Provide the (X, Y) coordinate of the cell's center where the given text is located.  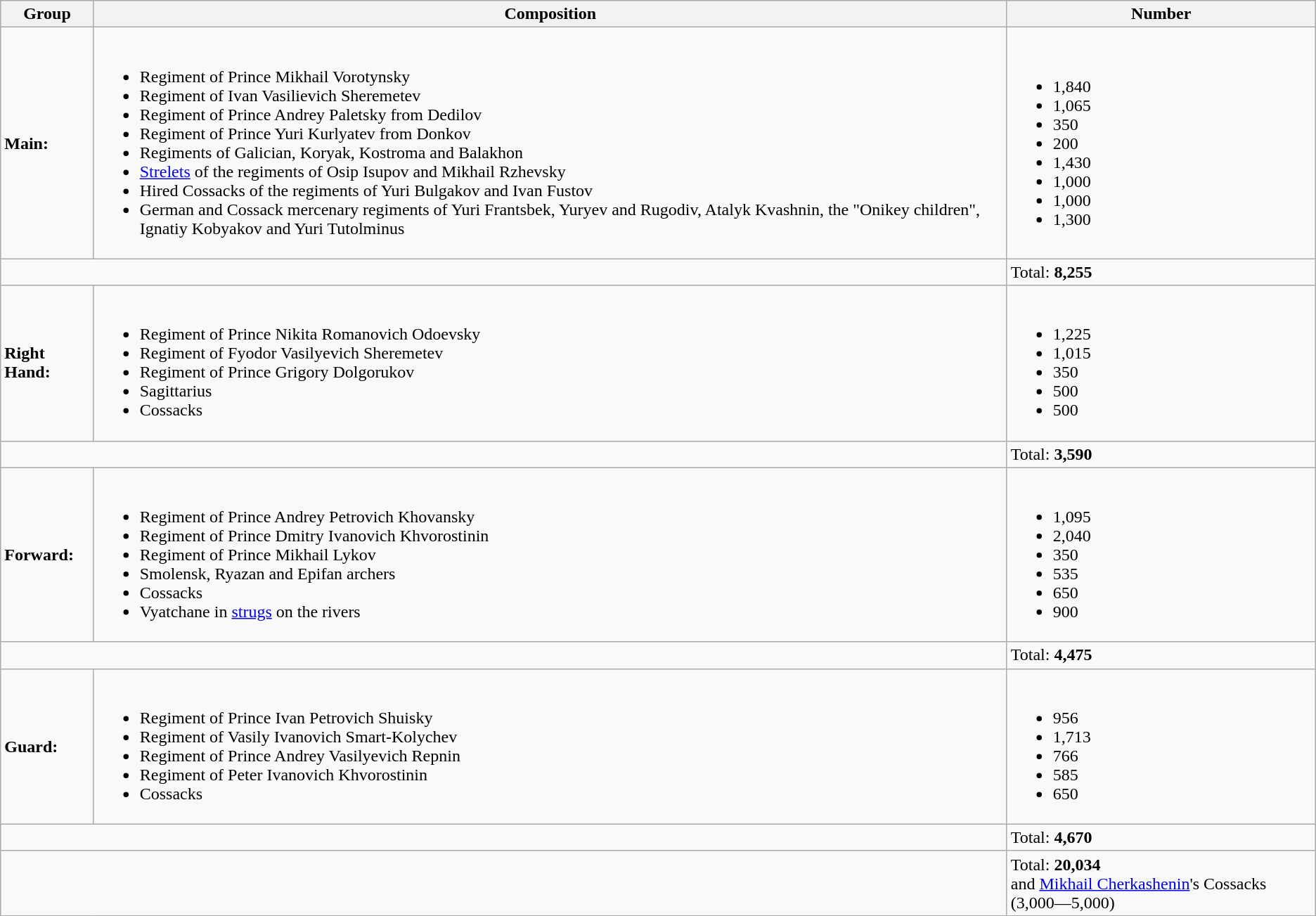
1,8401,0653502001,4301,0001,0001,300 (1161, 143)
9561,713766585650 (1161, 747)
1,0952,040350535650900 (1161, 555)
Right Hand: (47, 363)
Total: 20,034and Mikhail Cherkashenin's Cossacks (3,000—5,000) (1161, 883)
Guard: (47, 747)
Main: (47, 143)
Composition (550, 14)
Group (47, 14)
Total: 4,475 (1161, 655)
Regiment of Prince Nikita Romanovich OdoevskyRegiment of Fyodor Vasilyevich SheremetevRegiment of Prince Grigory DolgorukovSagittariusCossacks (550, 363)
Forward: (47, 555)
Total: 4,670 (1161, 837)
1,2251,015350500500 (1161, 363)
Total: 8,255 (1161, 272)
Total: 3,590 (1161, 454)
Number (1161, 14)
